For the text-containing cell, return its midpoint in [X, Y] coordinate format. 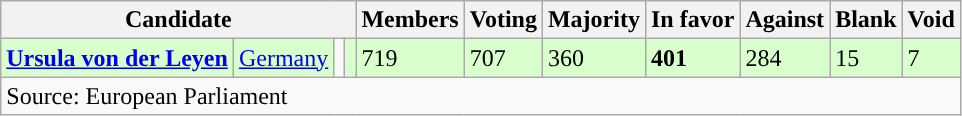
719 [410, 58]
401 [692, 58]
284 [785, 58]
In favor [692, 20]
Source: European Parliament [481, 96]
Members [410, 20]
707 [503, 58]
15 [866, 58]
Ursula von der Leyen [118, 58]
360 [594, 58]
Germany [283, 58]
Majority [594, 20]
Against [785, 20]
Blank [866, 20]
Void [931, 20]
Voting [503, 20]
Candidate [178, 20]
7 [931, 58]
